Return the (x, y) coordinate for the center point of the cell that contains the specified text.  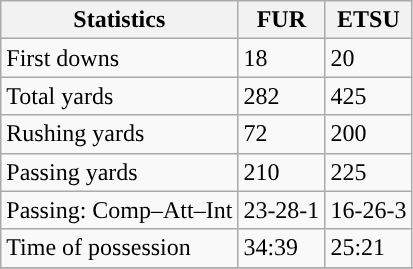
Passing: Comp–Att–Int (120, 210)
425 (368, 96)
Statistics (120, 20)
16-26-3 (368, 210)
210 (282, 172)
Total yards (120, 96)
Time of possession (120, 248)
282 (282, 96)
18 (282, 58)
34:39 (282, 248)
First downs (120, 58)
23-28-1 (282, 210)
200 (368, 134)
72 (282, 134)
225 (368, 172)
Rushing yards (120, 134)
20 (368, 58)
25:21 (368, 248)
ETSU (368, 20)
FUR (282, 20)
Passing yards (120, 172)
